Locate the cell with the specified text and output its [X, Y] center coordinate. 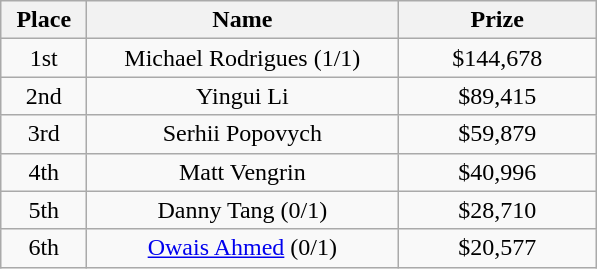
$89,415 [498, 96]
$40,996 [498, 172]
Matt Vengrin [242, 172]
Michael Rodrigues (1/1) [242, 58]
Prize [498, 20]
4th [44, 172]
Owais Ahmed (0/1) [242, 248]
$144,678 [498, 58]
$28,710 [498, 210]
3rd [44, 134]
6th [44, 248]
5th [44, 210]
$59,879 [498, 134]
Yingui Li [242, 96]
1st [44, 58]
$20,577 [498, 248]
Name [242, 20]
2nd [44, 96]
Danny Tang (0/1) [242, 210]
Serhii Popovych [242, 134]
Place [44, 20]
